Locate the cell with the specified text and output its [x, y] center coordinate. 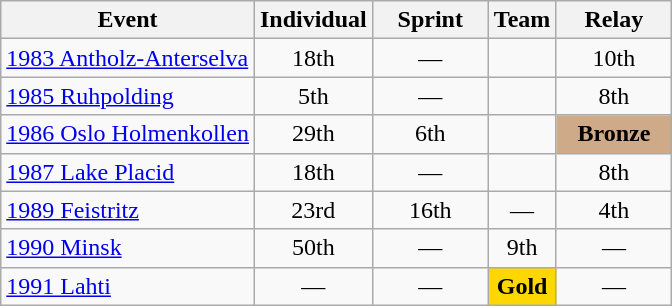
Gold [522, 286]
10th [614, 58]
9th [522, 248]
1991 Lahti [128, 286]
16th [430, 210]
Team [522, 20]
1983 Antholz-Anterselva [128, 58]
5th [313, 96]
Individual [313, 20]
Bronze [614, 134]
1990 Minsk [128, 248]
23rd [313, 210]
1985 Ruhpolding [128, 96]
50th [313, 248]
1987 Lake Placid [128, 172]
Sprint [430, 20]
Relay [614, 20]
Event [128, 20]
1989 Feistritz [128, 210]
1986 Oslo Holmenkollen [128, 134]
6th [430, 134]
29th [313, 134]
4th [614, 210]
